Find where the given text appears and provide that cell's center as (x, y) coordinate. 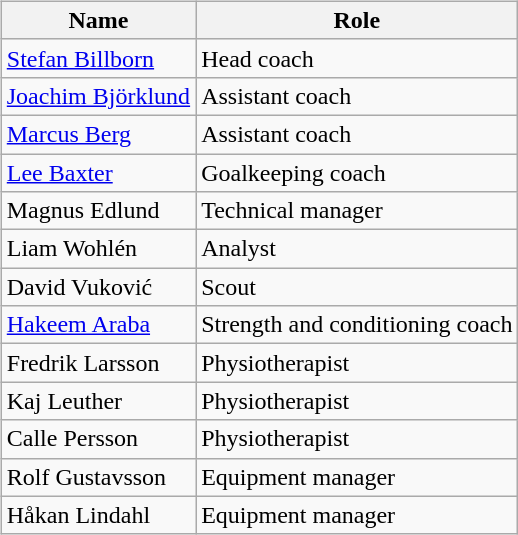
Fredrik Larsson (98, 363)
Goalkeeping coach (357, 173)
Lee Baxter (98, 173)
Stefan Billborn (98, 58)
Marcus Berg (98, 134)
Head coach (357, 58)
Håkan Lindahl (98, 515)
Hakeem Araba (98, 325)
Kaj Leuther (98, 401)
Technical manager (357, 211)
Rolf Gustavsson (98, 477)
Calle Persson (98, 439)
Magnus Edlund (98, 211)
Role (357, 20)
Joachim Björklund (98, 96)
Name (98, 20)
Scout (357, 287)
Liam Wohlén (98, 249)
Strength and conditioning coach (357, 325)
David Vuković (98, 287)
Analyst (357, 249)
